Locate the cell with the specified text and output its (x, y) center coordinate. 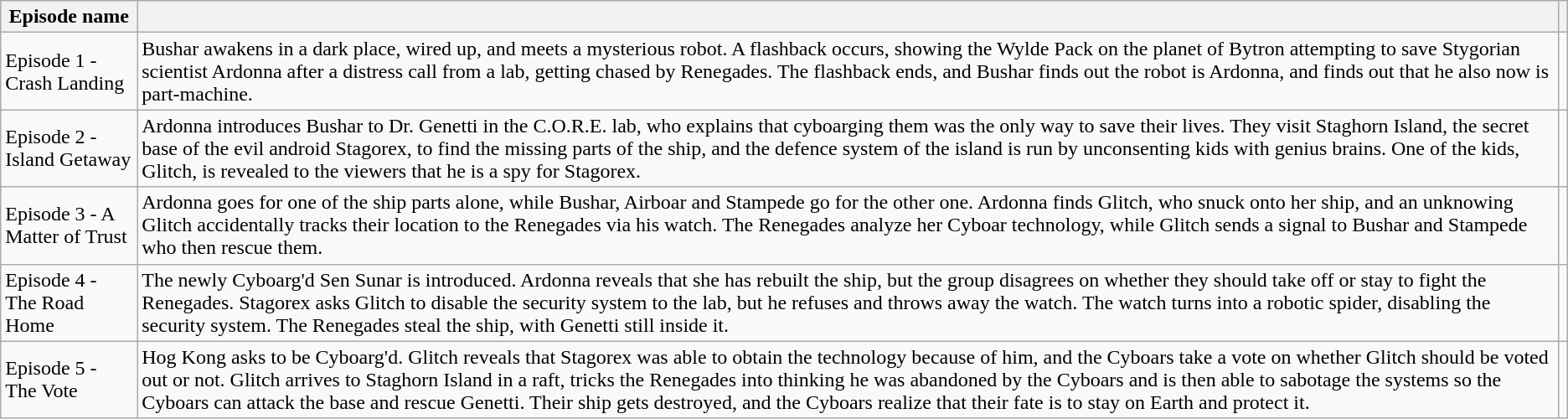
Episode 5 - The Vote (69, 380)
Episode 4 - The Road Home (69, 303)
Episode 1 - Crash Landing (69, 71)
Episode 3 - A Matter of Trust (69, 225)
Episode 2 - Island Getaway (69, 148)
Episode name (69, 17)
